Extract the [X, Y] coordinate from the center of the cell holding the provided text.  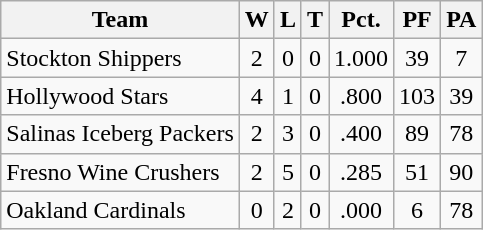
1 [288, 96]
Fresno Wine Crushers [120, 172]
6 [418, 210]
3 [288, 134]
51 [418, 172]
.000 [360, 210]
.400 [360, 134]
L [288, 20]
W [256, 20]
PF [418, 20]
5 [288, 172]
103 [418, 96]
Oakland Cardinals [120, 210]
7 [462, 58]
Hollywood Stars [120, 96]
Pct. [360, 20]
89 [418, 134]
PA [462, 20]
.800 [360, 96]
Salinas Iceberg Packers [120, 134]
4 [256, 96]
Stockton Shippers [120, 58]
1.000 [360, 58]
90 [462, 172]
T [314, 20]
Team [120, 20]
.285 [360, 172]
